Scan for the cell matching the given text and deliver its [X, Y] coordinate at center. 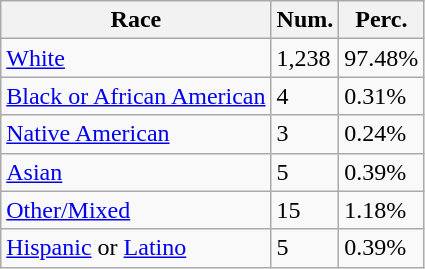
3 [305, 134]
1,238 [305, 58]
0.24% [382, 134]
Other/Mixed [136, 210]
15 [305, 210]
White [136, 58]
1.18% [382, 210]
97.48% [382, 58]
0.31% [382, 96]
Num. [305, 20]
Perc. [382, 20]
Hispanic or Latino [136, 248]
4 [305, 96]
Black or African American [136, 96]
Race [136, 20]
Asian [136, 172]
Native American [136, 134]
